For the text-containing cell, return its midpoint in [X, Y] coordinate format. 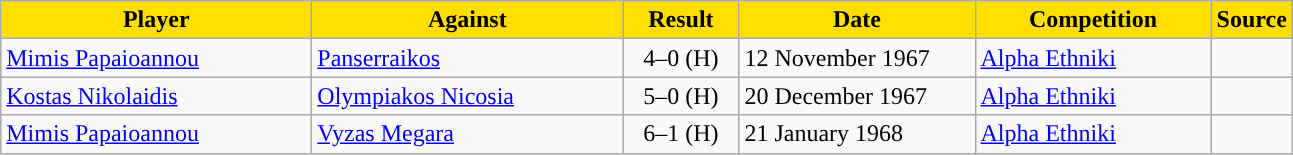
Against [468, 20]
20 December 1967 [857, 96]
Panserraikos [468, 58]
Competition [1093, 20]
Date [857, 20]
21 January 1968 [857, 134]
Kostas Nikolaidis [156, 96]
6–1 (H) [681, 134]
Result [681, 20]
12 November 1967 [857, 58]
Olympiakos Nicosia [468, 96]
4–0 (H) [681, 58]
Player [156, 20]
5–0 (H) [681, 96]
Vyzas Megara [468, 134]
Source [1252, 20]
